Scan for the cell matching the given text and deliver its (x, y) coordinate at center. 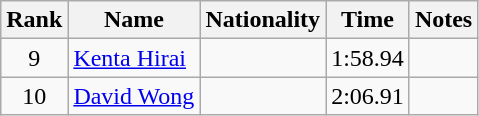
Nationality (263, 20)
Kenta Hirai (134, 58)
1:58.94 (368, 58)
Rank (34, 20)
2:06.91 (368, 96)
9 (34, 58)
David Wong (134, 96)
Time (368, 20)
Name (134, 20)
Notes (443, 20)
10 (34, 96)
